Capture the cell that displays the provided text and extract its (x, y) central coordinate. 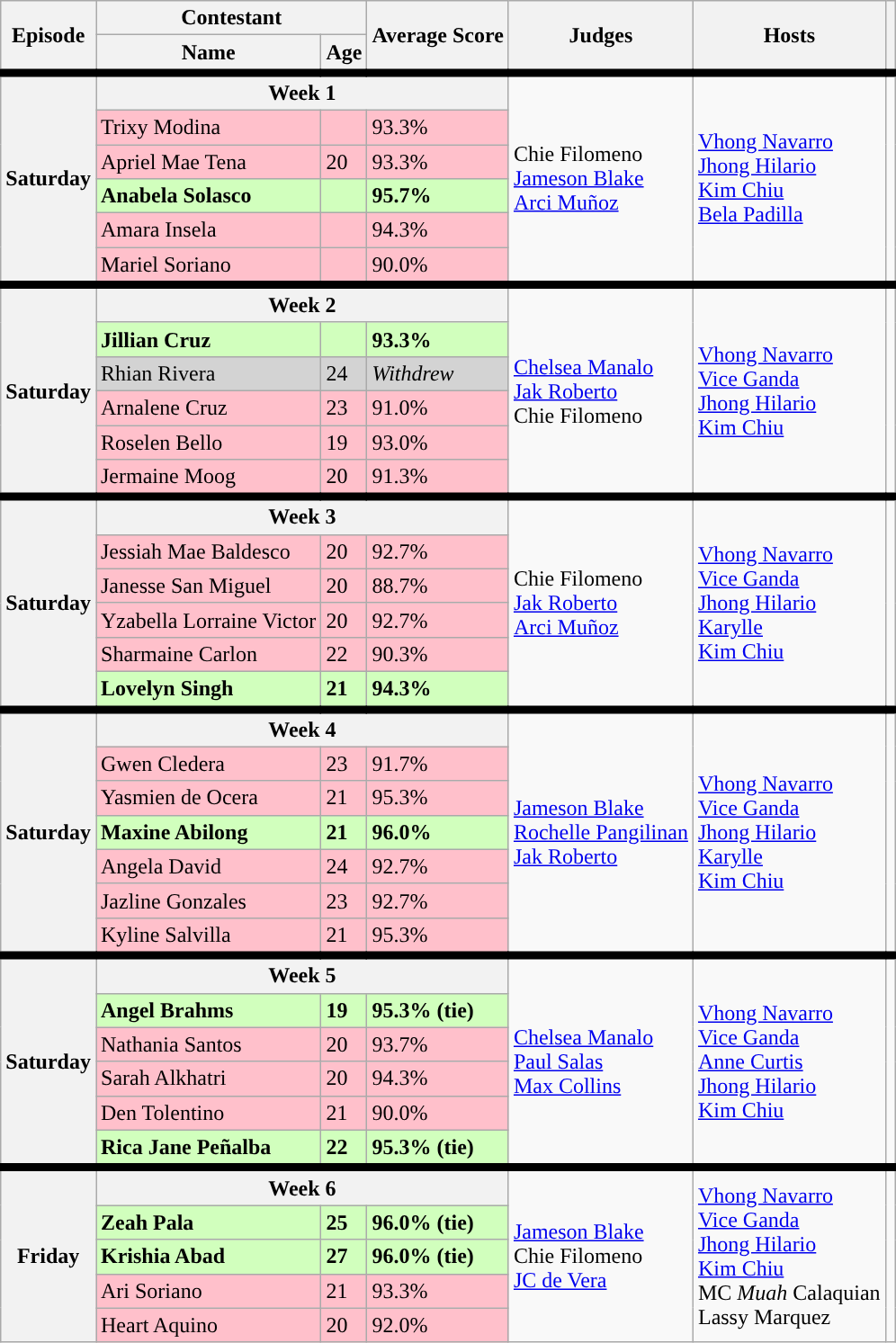
Gwen Cledera (208, 764)
91.7% (437, 764)
25 (344, 1222)
Ari Soriano (208, 1291)
Jazline Gonzales (208, 900)
Mariel Soriano (208, 266)
Sharmaine Carlon (208, 654)
Heart Aquino (208, 1325)
Week 5 (302, 974)
Jillian Cruz (208, 339)
Rica Jane Peñalba (208, 1149)
Sarah Alkhatri (208, 1079)
Jameson BlakeChie FilomenoJC de Vera (601, 1255)
Chelsea ManaloJak RobertoChie Filomeno (601, 390)
Withdrew (437, 373)
Angel Brahms (208, 1010)
Week 1 (302, 92)
93.0% (437, 442)
Week 3 (302, 515)
Episode (49, 37)
90.3% (437, 654)
88.7% (437, 586)
Den Tolentino (208, 1113)
Vhong NavarroVice GandaAnne CurtisJhong HilarioKim Chiu (789, 1061)
92.0% (437, 1325)
Jameson BlakeRochelle PangilinanJak Roberto (601, 832)
Lovelyn Singh (208, 690)
96.0% (437, 832)
Arnalene Cruz (208, 407)
Yzabella Lorraine Victor (208, 620)
Vhong NavarroVice GandaJhong HilarioKim ChiuMC Muah CalaquianLassy Marquez (789, 1255)
Name (208, 54)
Week 2 (302, 303)
Week 4 (302, 728)
Trixy Modina (208, 127)
Week 6 (302, 1186)
Kyline Salvilla (208, 936)
Jermaine Moog (208, 479)
Amara Insela (208, 230)
Janesse San Miguel (208, 586)
Hosts (789, 37)
91.0% (437, 407)
Angela David (208, 866)
Age (344, 54)
Roselen Bello (208, 442)
Vhong NavarroVice GandaJhong HilarioKim Chiu (789, 390)
Rhian Rivera (208, 373)
Vhong NavarroJhong HilarioKim ChiuBela Padilla (789, 179)
Krishia Abad (208, 1257)
Nathania Santos (208, 1044)
Maxine Abilong (208, 832)
Yasmien de Ocera (208, 798)
27 (344, 1257)
Friday (49, 1255)
93.7% (437, 1044)
95.7% (437, 196)
Zeah Pala (208, 1222)
Contestant (230, 18)
Jessiah Mae Baldesco (208, 551)
Average Score (437, 37)
Apriel Mae Tena (208, 161)
Chelsea ManaloPaul SalasMax Collins (601, 1061)
91.3% (437, 479)
Judges (601, 37)
Chie FilomenoJameson BlakeArci Muñoz (601, 179)
Chie FilomenoJak RobertoArci Muñoz (601, 603)
Anabela Solasco (208, 196)
